Return [x, y] of the center of cell containing provided text 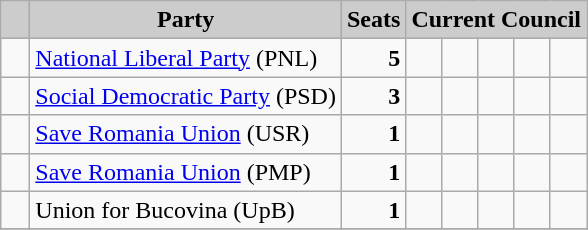
Save Romania Union (PMP) [186, 172]
Party [186, 20]
Seats [373, 20]
Social Democratic Party (PSD) [186, 96]
National Liberal Party (PNL) [186, 58]
Save Romania Union (USR) [186, 134]
5 [373, 58]
Current Council [496, 20]
Union for Bucovina (UpB) [186, 210]
3 [373, 96]
